Scan for the cell matching the given text and deliver its (x, y) coordinate at center. 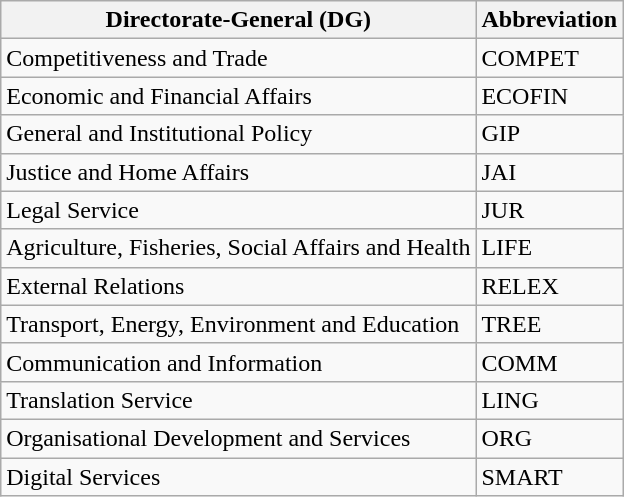
General and Institutional Policy (238, 134)
External Relations (238, 286)
Abbreviation (550, 20)
Directorate-General (DG) (238, 20)
Transport, Energy, Environment and Education (238, 324)
Economic and Financial Affairs (238, 96)
SMART (550, 477)
LIFE (550, 248)
Translation Service (238, 400)
Digital Services (238, 477)
Agriculture, Fisheries, Social Affairs and Health (238, 248)
GIP (550, 134)
JUR (550, 210)
RELEX (550, 286)
Communication and Information (238, 362)
Competitiveness and Trade (238, 58)
LING (550, 400)
COMPET (550, 58)
Organisational Development and Services (238, 438)
Justice and Home Affairs (238, 172)
JAI (550, 172)
TREE (550, 324)
ORG (550, 438)
Legal Service (238, 210)
ECOFIN (550, 96)
COMM (550, 362)
